Identify which cell holds the provided text, then report its [X, Y] central coordinate. 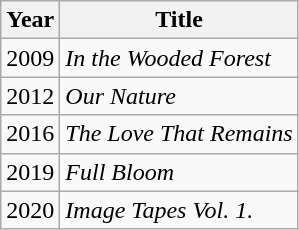
2020 [30, 210]
Image Tapes Vol. 1. [179, 210]
Our Nature [179, 96]
In the Wooded Forest [179, 58]
2012 [30, 96]
Year [30, 20]
Full Bloom [179, 172]
2016 [30, 134]
The Love That Remains [179, 134]
Title [179, 20]
2009 [30, 58]
2019 [30, 172]
